Detect which cell encompasses the target text, then output its (X, Y) center coordinate. 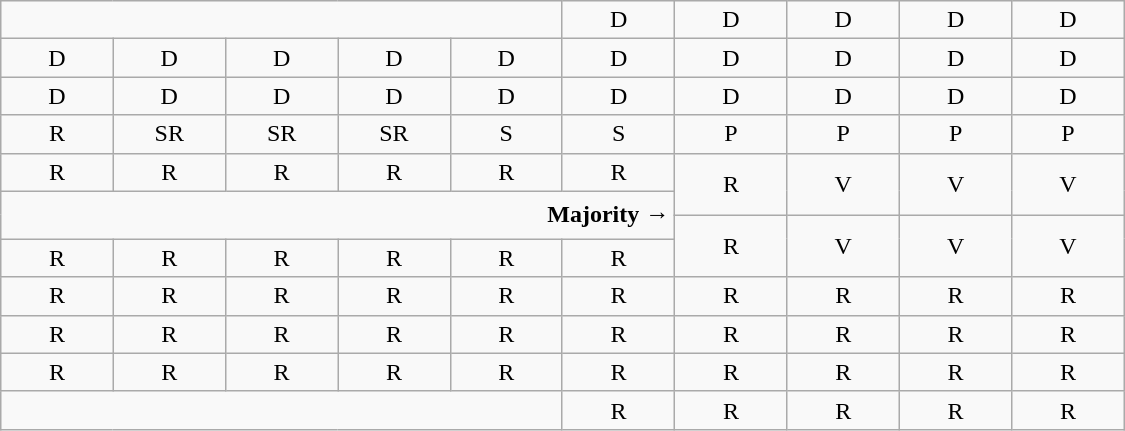
Majority → (338, 215)
